For the text-containing cell, return its midpoint in [x, y] coordinate format. 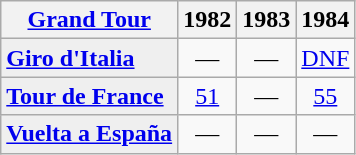
Giro d'Italia [90, 58]
55 [326, 96]
Grand Tour [90, 20]
1983 [266, 20]
Tour de France [90, 96]
1984 [326, 20]
DNF [326, 58]
Vuelta a España [90, 134]
1982 [208, 20]
51 [208, 96]
